Output the [x, y] coordinate of the center of the cell containing the given text.  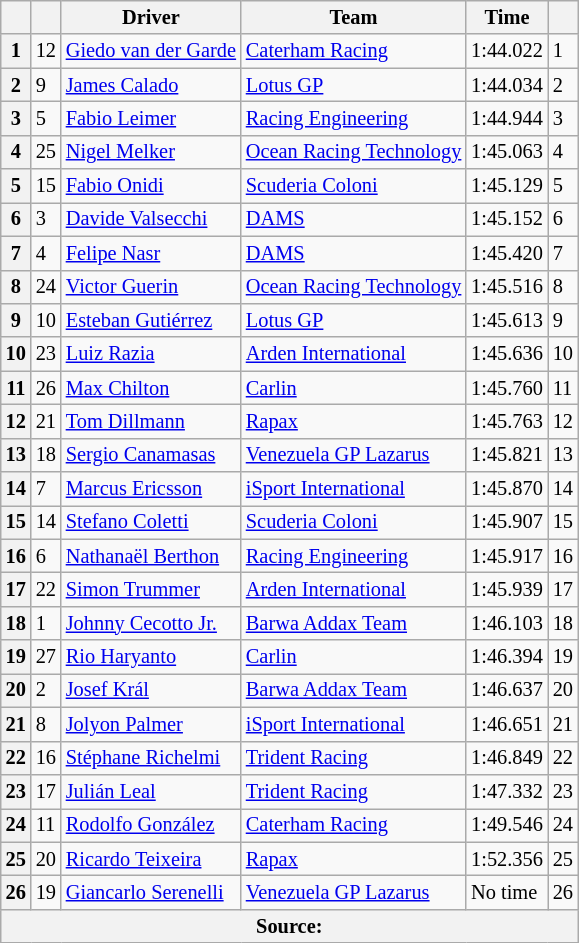
Giedo van der Garde [151, 51]
Driver [151, 17]
Marcus Ericsson [151, 489]
Ricardo Teixeira [151, 859]
1:45.152 [507, 219]
Jolyon Palmer [151, 724]
1:46.849 [507, 758]
Fabio Leimer [151, 118]
1:45.760 [507, 388]
1:46.103 [507, 623]
1:52.356 [507, 859]
Team [354, 17]
27 [46, 657]
James Calado [151, 85]
Josef Král [151, 690]
Giancarlo Serenelli [151, 892]
No time [507, 892]
Nathanaël Berthon [151, 556]
Julián Leal [151, 791]
1:46.651 [507, 724]
1:45.516 [507, 287]
1:45.613 [507, 320]
1:44.944 [507, 118]
Max Chilton [151, 388]
1:44.022 [507, 51]
Simon Trummer [151, 589]
Stéphane Richelmi [151, 758]
1:45.636 [507, 354]
Esteban Gutiérrez [151, 320]
Time [507, 17]
1:46.637 [507, 690]
Sergio Canamasas [151, 455]
Davide Valsecchi [151, 219]
1:45.870 [507, 489]
1:45.821 [507, 455]
1:46.394 [507, 657]
1:45.763 [507, 421]
1:45.129 [507, 186]
Felipe Nasr [151, 253]
1:45.420 [507, 253]
1:45.917 [507, 556]
Luiz Razia [151, 354]
Fabio Onidi [151, 186]
Rio Haryanto [151, 657]
Source: [290, 926]
Rodolfo González [151, 825]
1:45.939 [507, 589]
1:45.907 [507, 522]
Victor Guerin [151, 287]
Tom Dillmann [151, 421]
Stefano Coletti [151, 522]
Nigel Melker [151, 152]
Johnny Cecotto Jr. [151, 623]
1:49.546 [507, 825]
1:47.332 [507, 791]
1:44.034 [507, 85]
1:45.063 [507, 152]
